For the text-containing cell, return its midpoint in [x, y] coordinate format. 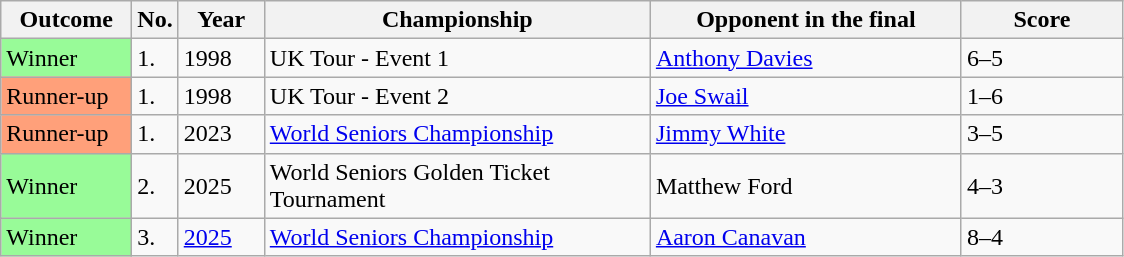
Outcome [66, 20]
Aaron Canavan [806, 237]
Anthony Davies [806, 58]
8–4 [1042, 237]
3. [155, 237]
Joe Swail [806, 96]
Matthew Ford [806, 186]
World Seniors Golden Ticket Tournament [457, 186]
Score [1042, 20]
2023 [221, 134]
Jimmy White [806, 134]
3–5 [1042, 134]
Year [221, 20]
UK Tour - Event 2 [457, 96]
1–6 [1042, 96]
UK Tour - Event 1 [457, 58]
Championship [457, 20]
4–3 [1042, 186]
2. [155, 186]
6–5 [1042, 58]
Opponent in the final [806, 20]
No. [155, 20]
